From the cell containing the given text, extract its center point as [x, y] coordinate. 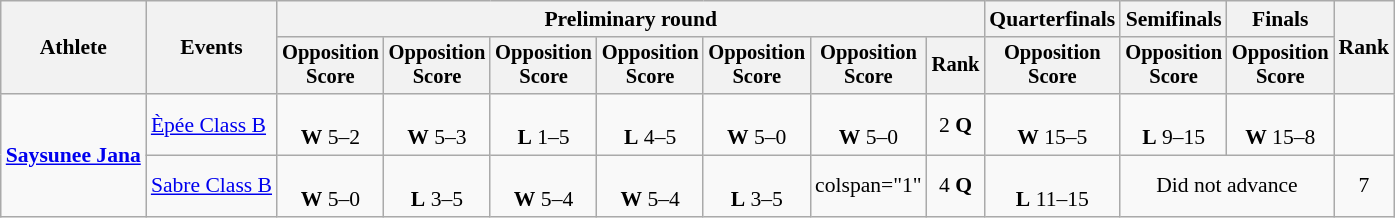
Èpée Class B [212, 124]
L 1–5 [544, 124]
Did not advance [1226, 186]
W 15–8 [1280, 124]
W 5–3 [438, 124]
colspan="1" [868, 186]
Quarterfinals [1052, 19]
Events [212, 48]
2 Q [956, 124]
Preliminary round [630, 19]
W 15–5 [1052, 124]
L 4–5 [650, 124]
7 [1364, 186]
L 9–15 [1174, 124]
Athlete [74, 48]
4 Q [956, 186]
Semifinals [1174, 19]
Sabre Class B [212, 186]
L 11–15 [1052, 186]
Saysunee Jana [74, 155]
W 5–2 [330, 124]
Finals [1280, 19]
